Identify which cell holds the provided text, then report its [X, Y] central coordinate. 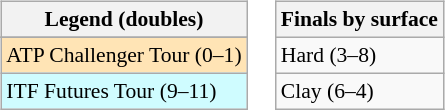
Finals by surface [360, 20]
ATP Challenger Tour (0–1) [124, 55]
ITF Futures Tour (9–11) [124, 91]
Legend (doubles) [124, 20]
Hard (3–8) [360, 55]
Clay (6–4) [360, 91]
